Identify which cell holds the provided text, then report its (x, y) central coordinate. 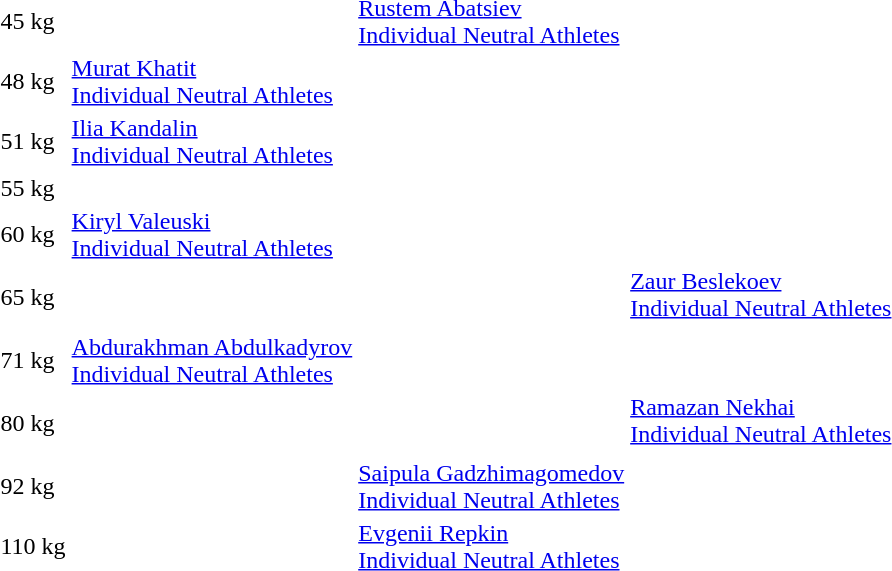
Murat Khatit Individual Neutral Athletes (212, 82)
Saipula Gadzhimagomedov Individual Neutral Athletes (492, 486)
Kiryl Valeuski Individual Neutral Athletes (212, 234)
Abdurakhman Abdulkadyrov Individual Neutral Athletes (212, 360)
Ilia Kandalin Individual Neutral Athletes (212, 142)
